Capture the cell that displays the provided text and extract its (x, y) central coordinate. 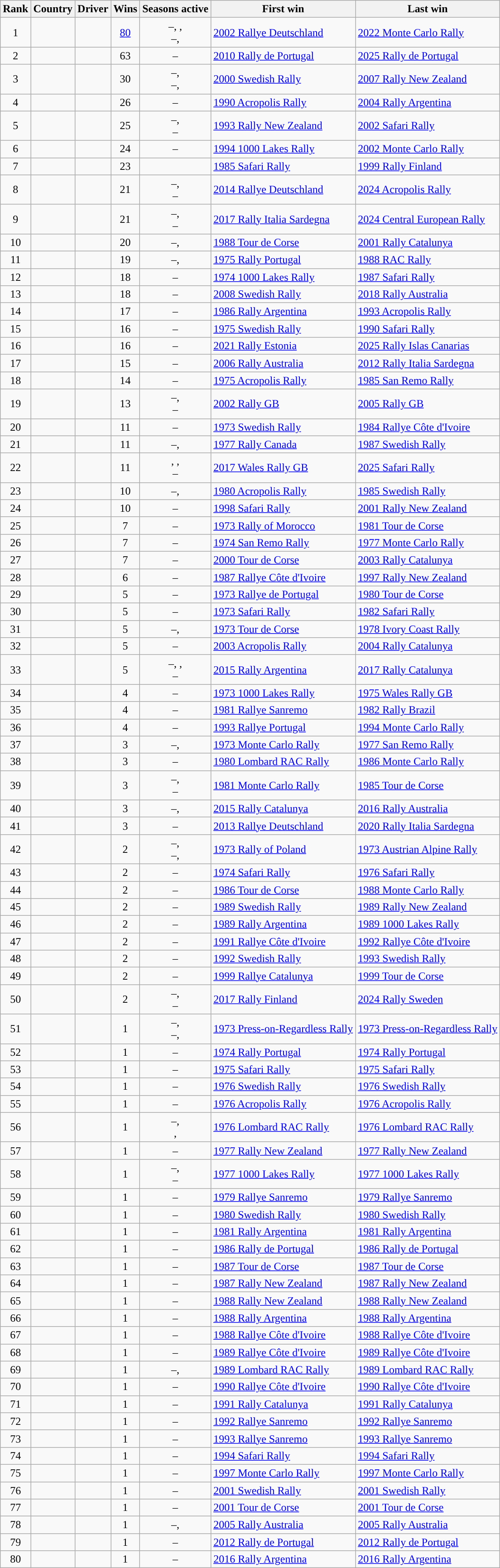
2001 Rally New Zealand (428, 508)
1989 Rally Argentina (284, 924)
31 (15, 629)
2000 Swedish Rally (284, 79)
2010 Rally de Portugal (284, 56)
–, , –, (176, 33)
1982 Safari Rally (428, 612)
69 (15, 1370)
1993 Rally New Zealand (284, 126)
1980 Tour de Corse (428, 595)
32 (15, 646)
41 (15, 826)
First win (284, 9)
2002 Safari Rally (428, 126)
50 (15, 999)
48 (15, 959)
1994 1000 Lakes Rally (284, 149)
2005 Rally GB (428, 404)
2002 Rally GB (284, 404)
37 (15, 745)
1973 Monte Carlo Rally (284, 745)
1994 Monte Carlo Rally (428, 727)
42 (15, 849)
2025 Safari Rally (428, 467)
1998 Safari Rally (284, 508)
1973 1000 Lakes Rally (284, 693)
72 (15, 1421)
1981 Rallye Sanremo (284, 710)
1993 Acropolis Rally (428, 312)
1981 Tour de Corse (428, 525)
1999 Tour de Corse (428, 976)
1980 Lombard RAC Rally (284, 762)
1986 Tour de Corse (284, 890)
1973 Austrian Alpine Rally (428, 849)
1989 Rally New Zealand (428, 907)
64 (15, 1284)
78 (15, 1525)
1997 Rally New Zealand (428, 577)
35 (15, 710)
70 (15, 1387)
1975 Wales Rally GB (428, 693)
1987 Rallye Côte d'Ivoire (284, 577)
1986 Rally Argentina (284, 312)
1977 Rally Canada (284, 444)
12 (15, 277)
1982 Rally Brazil (428, 710)
, ,– (176, 467)
1985 Safari Rally (284, 166)
1973 Safari Rally (284, 612)
2014 Rallye Deutschland (284, 189)
1985 Tour de Corse (428, 785)
Seasons active (176, 9)
51 (15, 1029)
1990 Safari Rally (428, 329)
1989 Swedish Rally (284, 907)
76 (15, 1491)
1977 San Remo Rally (428, 745)
58 (15, 1174)
2021 Rally Estonia (284, 346)
77 (15, 1508)
52 (15, 1052)
1992 Rallye Côte d'Ivoire (428, 942)
67 (15, 1335)
1980 Acropolis Rally (284, 491)
2015 Rally Argentina (284, 669)
1974 Safari Rally (284, 872)
2008 Swedish Rally (284, 294)
62 (15, 1249)
Wins (125, 9)
53 (15, 1069)
2007 Rally New Zealand (428, 79)
1978 Ivory Coast Rally (428, 629)
1975 Swedish Rally (284, 329)
40 (15, 808)
2022 Monte Carlo Rally (428, 33)
1985 Swedish Rally (428, 491)
1975 Acropolis Rally (284, 380)
2025 Rally Islas Canarias (428, 346)
–,, (176, 1127)
1981 Monte Carlo Rally (284, 785)
65 (15, 1301)
1985 San Remo Rally (428, 380)
1988 RAC Rally (428, 260)
2013 Rallye Deutschland (284, 826)
–, ,– (176, 669)
Country (53, 9)
1992 Swedish Rally (284, 959)
Rank (15, 9)
2017 Rally Italia Sardegna (284, 219)
2016 Rally Australia (428, 808)
2017 Wales Rally GB (284, 467)
1987 Swedish Rally (428, 444)
45 (15, 907)
1984 Rallye Côte d'Ivoire (428, 427)
2004 Rally Argentina (428, 102)
Driver (93, 9)
49 (15, 976)
44 (15, 890)
1973 Rally of Poland (284, 849)
68 (15, 1352)
1974 San Remo Rally (284, 543)
1989 1000 Lakes Rally (428, 924)
71 (15, 1404)
1999 Rally Finland (428, 166)
56 (15, 1127)
1977 Monte Carlo Rally (428, 543)
1973 Swedish Rally (284, 427)
1973 Rally of Morocco (284, 525)
74 (15, 1456)
59 (15, 1197)
1990 Acropolis Rally (284, 102)
1986 Monte Carlo Rally (428, 762)
27 (15, 560)
2017 Rally Finland (284, 999)
8 (15, 189)
2006 Rally Australia (284, 363)
57 (15, 1150)
1987 Safari Rally (428, 277)
2025 Rally de Portugal (428, 56)
9 (15, 219)
2004 Rally Catalunya (428, 646)
2018 Rally Australia (428, 294)
2024 Acropolis Rally (428, 189)
2024 Central European Rally (428, 219)
2003 Rally Catalunya (428, 560)
47 (15, 942)
54 (15, 1087)
2015 Rally Catalunya (284, 808)
2003 Acropolis Rally (284, 646)
34 (15, 693)
36 (15, 727)
75 (15, 1473)
38 (15, 762)
60 (15, 1214)
Last win (428, 9)
1974 1000 Lakes Rally (284, 277)
1973 Tour de Corse (284, 629)
66 (15, 1318)
73 (15, 1438)
43 (15, 872)
1988 Monte Carlo Rally (428, 890)
2017 Rally Catalunya (428, 669)
1975 Rally Portugal (284, 260)
33 (15, 669)
2002 Rallye Deutschland (284, 33)
1976 Safari Rally (428, 872)
2020 Rally Italia Sardegna (428, 826)
46 (15, 924)
1993 Rallye Portugal (284, 727)
1973 Rallye de Portugal (284, 595)
22 (15, 467)
1999 Rallye Catalunya (284, 976)
39 (15, 785)
61 (15, 1232)
2024 Rally Sweden (428, 999)
79 (15, 1542)
2002 Monte Carlo Rally (428, 149)
2001 Rally Catalunya (428, 242)
1991 Rallye Côte d'Ivoire (284, 942)
2012 Rally Italia Sardegna (428, 363)
55 (15, 1104)
28 (15, 577)
1988 Tour de Corse (284, 242)
2000 Tour de Corse (284, 560)
1993 Swedish Rally (428, 959)
29 (15, 595)
